Return [X, Y] of the center of cell containing provided text 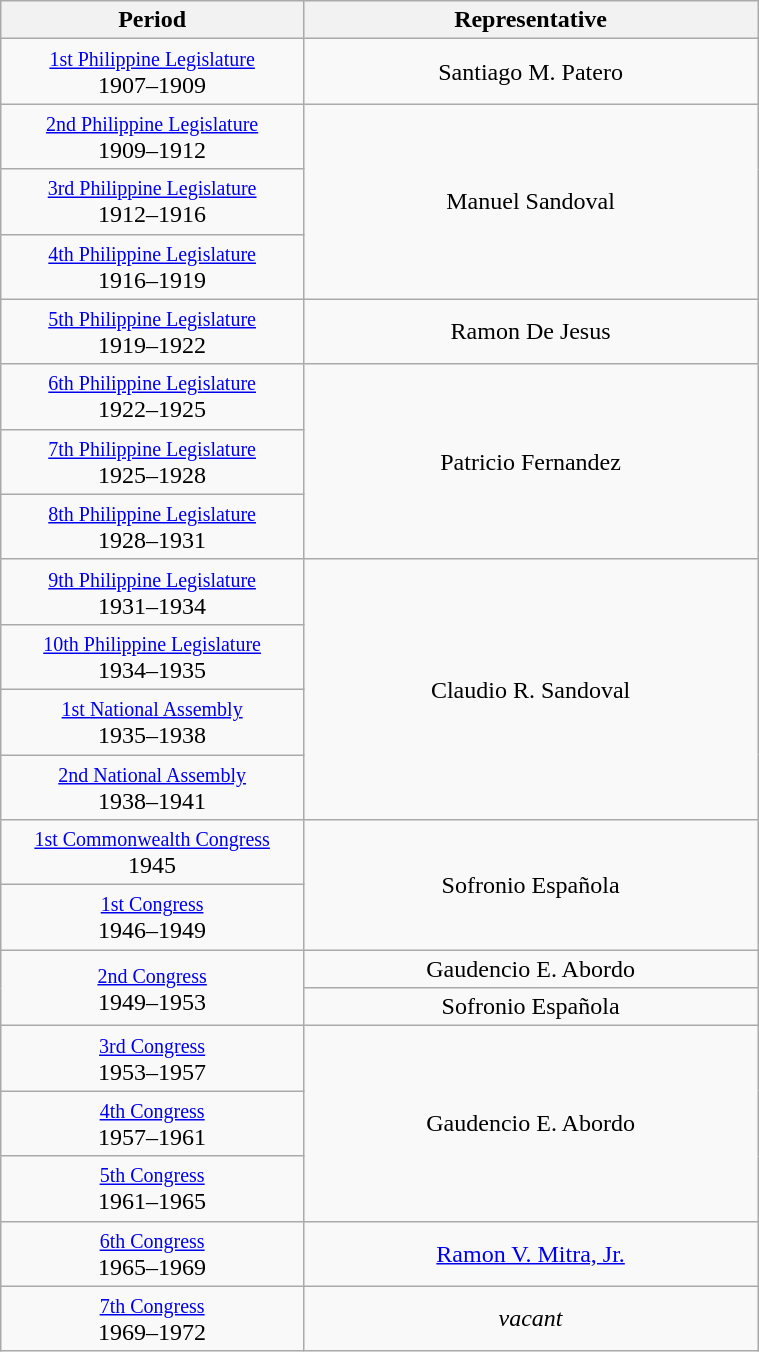
2nd Congress1949–1953 [152, 988]
Claudio R. Sandoval [530, 689]
2nd National Assembly1938–1941 [152, 786]
Representative [530, 20]
6th Congress1965–1969 [152, 1254]
3rd Philippine Legislature1912–1916 [152, 202]
5th Philippine Legislature1919–1922 [152, 332]
9th Philippine Legislature1931–1934 [152, 592]
Manuel Sandoval [530, 202]
vacant [530, 1318]
Santiago M. Patero [530, 72]
1st Congress1946–1949 [152, 918]
1st Commonwealth Congress1945 [152, 852]
2nd Philippine Legislature1909–1912 [152, 136]
4th Congress1957–1961 [152, 1124]
5th Congress1961–1965 [152, 1188]
10th Philippine Legislature1934–1935 [152, 656]
Patricio Fernandez [530, 462]
Period [152, 20]
7th Congress1969–1972 [152, 1318]
8th Philippine Legislature1928–1931 [152, 526]
1st Philippine Legislature1907–1909 [152, 72]
4th Philippine Legislature1916–1919 [152, 266]
3rd Congress1953–1957 [152, 1058]
Ramon De Jesus [530, 332]
6th Philippine Legislature1922–1925 [152, 396]
Ramon V. Mitra, Jr. [530, 1254]
7th Philippine Legislature1925–1928 [152, 462]
1st National Assembly1935–1938 [152, 722]
